Identify which cell holds the provided text, then report its (X, Y) central coordinate. 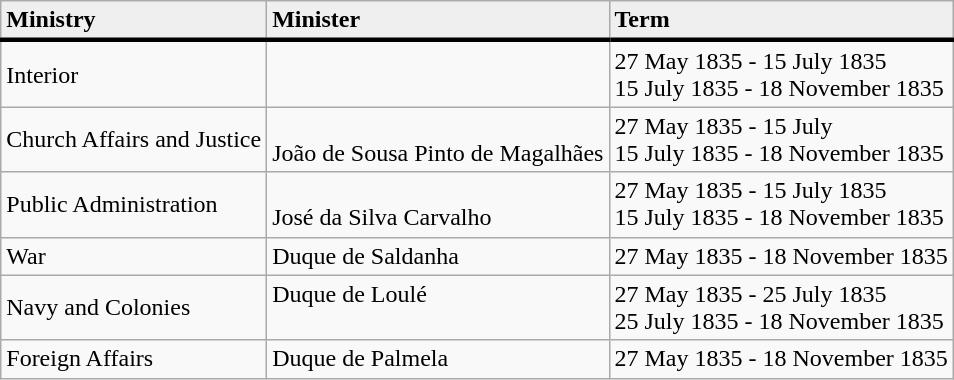
Minister (438, 21)
Duque de Loulé (438, 308)
Duque de Saldanha (438, 256)
War (134, 256)
27 May 1835 - 15 July15 July 1835 - 18 November 1835 (781, 140)
Interior (134, 74)
Ministry (134, 21)
José da Silva Carvalho (438, 204)
Church Affairs and Justice (134, 140)
27 May 1835 - 25 July 1835 25 July 1835 - 18 November 1835 (781, 308)
Term (781, 21)
Public Administration (134, 204)
Duque de Palmela (438, 359)
João de Sousa Pinto de Magalhães (438, 140)
Navy and Colonies (134, 308)
Foreign Affairs (134, 359)
